Find where the given text appears and provide that cell's center as (X, Y) coordinate. 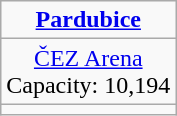
Pardubice (88, 20)
ČEZ ArenaCapacity: 10,194 (88, 72)
